Output the [X, Y] coordinate of the center of the cell containing the given text.  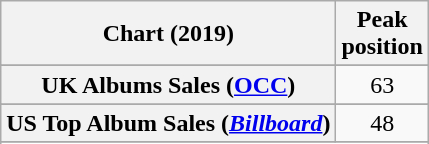
63 [382, 85]
UK Albums Sales (OCC) [168, 85]
48 [382, 123]
Chart (2019) [168, 34]
Peakposition [382, 34]
US Top Album Sales (Billboard) [168, 123]
